Identify which cell holds the provided text, then report its (X, Y) central coordinate. 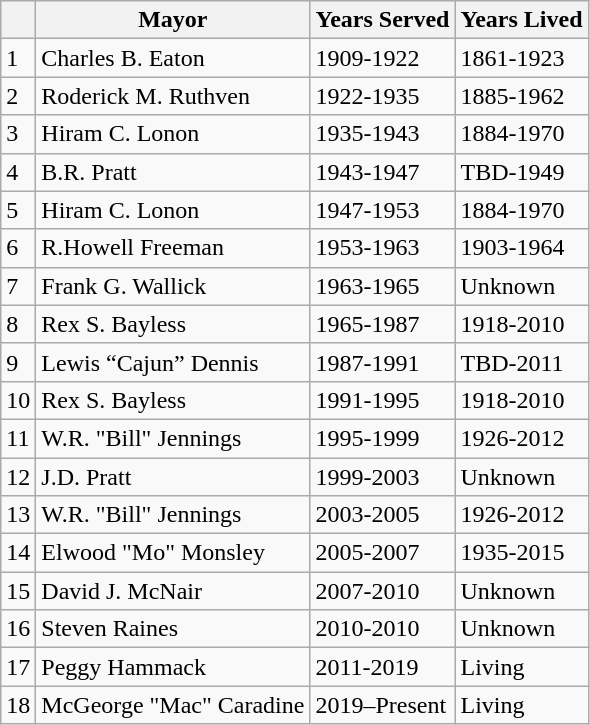
Steven Raines (173, 629)
1947-1953 (382, 210)
1 (18, 58)
5 (18, 210)
Years Served (382, 20)
6 (18, 248)
McGeorge "Mac" Caradine (173, 705)
Elwood "Mo" Monsley (173, 553)
1991-1995 (382, 400)
Roderick M. Ruthven (173, 96)
1963-1965 (382, 286)
4 (18, 172)
15 (18, 591)
Mayor (173, 20)
1987-1991 (382, 362)
1999-2003 (382, 477)
1995-1999 (382, 438)
2010-2010 (382, 629)
1943-1947 (382, 172)
10 (18, 400)
1885-1962 (522, 96)
2007-2010 (382, 591)
1922-1935 (382, 96)
8 (18, 324)
1909-1922 (382, 58)
TBD-1949 (522, 172)
1935-2015 (522, 553)
TBD-2011 (522, 362)
2011-2019 (382, 667)
1965-1987 (382, 324)
9 (18, 362)
Frank G. Wallick (173, 286)
2003-2005 (382, 515)
13 (18, 515)
16 (18, 629)
7 (18, 286)
1953-1963 (382, 248)
R.Howell Freeman (173, 248)
Peggy Hammack (173, 667)
1861-1923 (522, 58)
Years Lived (522, 20)
Lewis “Cajun” Dennis (173, 362)
J.D. Pratt (173, 477)
14 (18, 553)
1935-1943 (382, 134)
David J. McNair (173, 591)
3 (18, 134)
1903-1964 (522, 248)
12 (18, 477)
2019–Present (382, 705)
Charles B. Eaton (173, 58)
11 (18, 438)
B.R. Pratt (173, 172)
2 (18, 96)
2005-2007 (382, 553)
17 (18, 667)
18 (18, 705)
